Extract the [x, y] coordinate from the center of the cell holding the provided text.  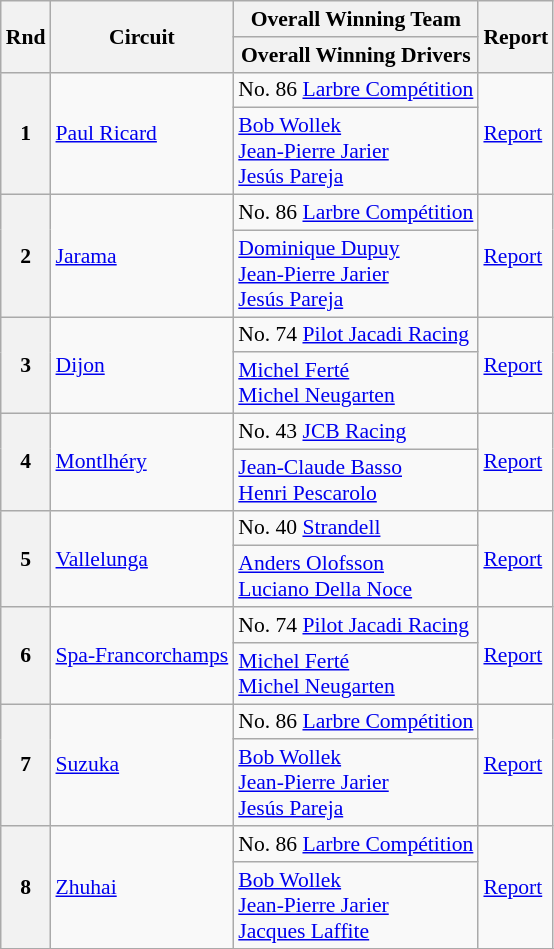
Vallelunga [142, 558]
No. 43 JCB Racing [356, 432]
5 [26, 558]
Jean-Claude Basso Henri Pescarolo [356, 480]
Suzuka [142, 765]
Dominique Dupuy Jean-Pierre Jarier Jesús Pareja [356, 274]
Jarama [142, 256]
Rnd [26, 36]
Montlhéry [142, 462]
Overall Winning Team [356, 19]
Circuit [142, 36]
Zhuhai [142, 887]
Bob Wollek Jean-Pierre Jarier Jacques Laffite [356, 906]
1 [26, 133]
Anders Olofsson Luciano Della Noce [356, 576]
8 [26, 887]
4 [26, 462]
Spa-Francorchamps [142, 656]
Overall Winning Drivers [356, 55]
Dijon [142, 366]
6 [26, 656]
No. 40 Strandell [356, 528]
3 [26, 366]
7 [26, 765]
Paul Ricard [142, 133]
2 [26, 256]
